Find where the given text appears and provide that cell's center as [X, Y] coordinate. 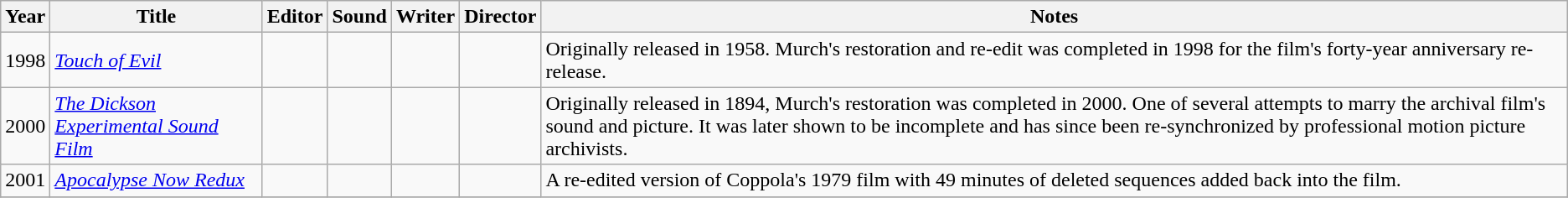
A re-edited version of Coppola's 1979 film with 49 minutes of deleted sequences added back into the film. [1054, 180]
Writer [426, 17]
Originally released in 1958. Murch's restoration and re-edit was completed in 1998 for the film's forty-year anniversary re-release. [1054, 60]
The Dickson Experimental Sound Film [156, 126]
Year [25, 17]
1998 [25, 60]
Editor [295, 17]
Notes [1054, 17]
Title [156, 17]
Sound [359, 17]
2001 [25, 180]
Touch of Evil [156, 60]
2000 [25, 126]
Director [501, 17]
Apocalypse Now Redux [156, 180]
